Return (X, Y) of the center of cell containing provided text 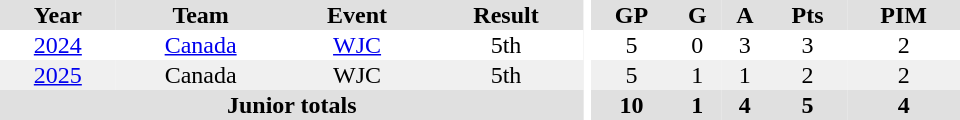
Junior totals (292, 105)
0 (698, 45)
10 (631, 105)
PIM (904, 15)
G (698, 15)
2025 (58, 75)
A (745, 15)
Team (201, 15)
GP (631, 15)
Result (506, 15)
Event (358, 15)
2024 (58, 45)
Year (58, 15)
Pts (808, 15)
